Provide the (X, Y) coordinate of the cell's center where the given text is located.  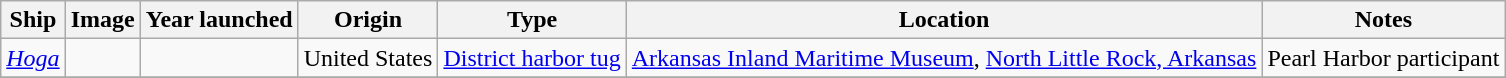
Pearl Harbor participant (1384, 58)
Image (102, 20)
Arkansas Inland Maritime Museum, North Little Rock, Arkansas (944, 58)
District harbor tug (532, 58)
Ship (33, 20)
Year launched (219, 20)
Type (532, 20)
United States (368, 58)
Hoga (33, 58)
Location (944, 20)
Origin (368, 20)
Notes (1384, 20)
